Capture the cell that displays the provided text and extract its (x, y) central coordinate. 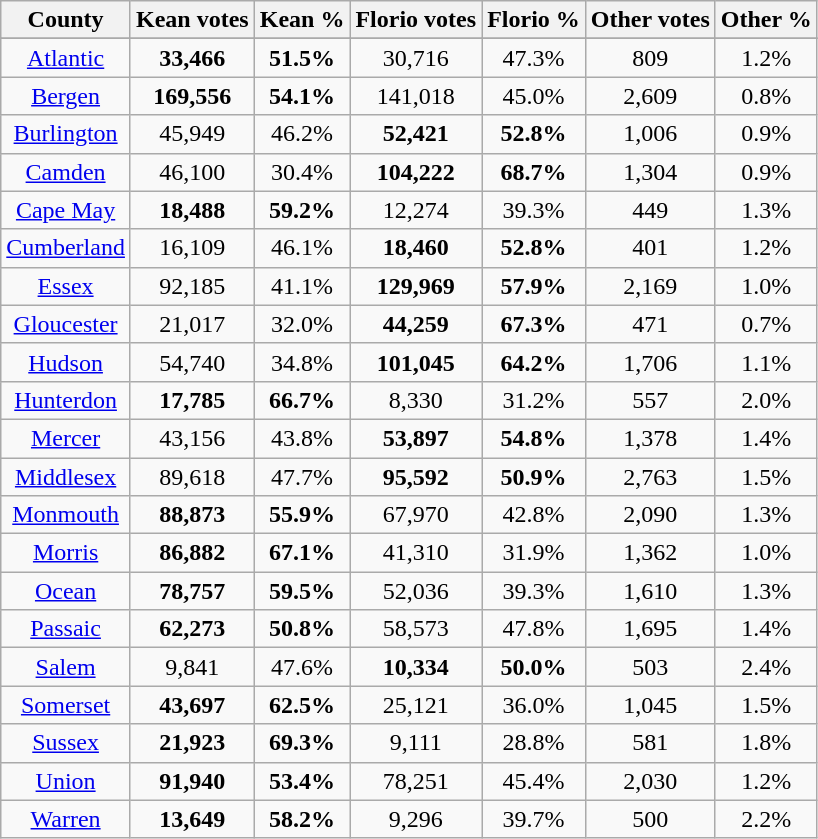
1,304 (650, 172)
Passaic (66, 629)
18,460 (416, 248)
Other votes (650, 20)
Bergen (66, 96)
Morris (66, 553)
503 (650, 667)
Gloucester (66, 324)
67,970 (416, 515)
169,556 (192, 96)
30.4% (302, 172)
2,169 (650, 286)
Sussex (66, 743)
25,121 (416, 705)
Hunterdon (66, 400)
47.6% (302, 667)
401 (650, 248)
Cape May (66, 210)
1,695 (650, 629)
12,274 (416, 210)
1,706 (650, 362)
88,873 (192, 515)
809 (650, 58)
Kean votes (192, 20)
1.1% (766, 362)
581 (650, 743)
31.2% (534, 400)
30,716 (416, 58)
Ocean (66, 591)
45.0% (534, 96)
46.1% (302, 248)
129,969 (416, 286)
45.4% (534, 781)
43,156 (192, 438)
21,017 (192, 324)
9,841 (192, 667)
Burlington (66, 134)
2.0% (766, 400)
Florio % (534, 20)
54,740 (192, 362)
69.3% (302, 743)
104,222 (416, 172)
58.2% (302, 819)
42.8% (534, 515)
53.4% (302, 781)
13,649 (192, 819)
1,006 (650, 134)
47.8% (534, 629)
Other % (766, 20)
Mercer (66, 438)
9,296 (416, 819)
33,466 (192, 58)
Camden (66, 172)
Atlantic (66, 58)
50.8% (302, 629)
2.2% (766, 819)
Warren (66, 819)
Monmouth (66, 515)
52,036 (416, 591)
51.5% (302, 58)
59.2% (302, 210)
County (66, 20)
55.9% (302, 515)
Essex (66, 286)
0.7% (766, 324)
67.3% (534, 324)
78,251 (416, 781)
46,100 (192, 172)
101,045 (416, 362)
78,757 (192, 591)
52,421 (416, 134)
1,378 (650, 438)
44,259 (416, 324)
Union (66, 781)
66.7% (302, 400)
2,763 (650, 477)
8,330 (416, 400)
557 (650, 400)
62,273 (192, 629)
1,610 (650, 591)
47.3% (534, 58)
0.8% (766, 96)
2.4% (766, 667)
500 (650, 819)
34.8% (302, 362)
18,488 (192, 210)
41.1% (302, 286)
1,362 (650, 553)
50.0% (534, 667)
Salem (66, 667)
17,785 (192, 400)
9,111 (416, 743)
471 (650, 324)
86,882 (192, 553)
89,618 (192, 477)
31.9% (534, 553)
41,310 (416, 553)
Middlesex (66, 477)
449 (650, 210)
68.7% (534, 172)
2,609 (650, 96)
53,897 (416, 438)
Florio votes (416, 20)
1.8% (766, 743)
54.1% (302, 96)
2,030 (650, 781)
Hudson (66, 362)
91,940 (192, 781)
46.2% (302, 134)
92,185 (192, 286)
39.7% (534, 819)
16,109 (192, 248)
47.7% (302, 477)
43.8% (302, 438)
54.8% (534, 438)
57.9% (534, 286)
43,697 (192, 705)
Somerset (66, 705)
67.1% (302, 553)
45,949 (192, 134)
2,090 (650, 515)
95,592 (416, 477)
58,573 (416, 629)
64.2% (534, 362)
Kean % (302, 20)
59.5% (302, 591)
32.0% (302, 324)
36.0% (534, 705)
50.9% (534, 477)
141,018 (416, 96)
28.8% (534, 743)
1,045 (650, 705)
62.5% (302, 705)
Cumberland (66, 248)
21,923 (192, 743)
10,334 (416, 667)
